Locate the cell with the specified text and output its (x, y) center coordinate. 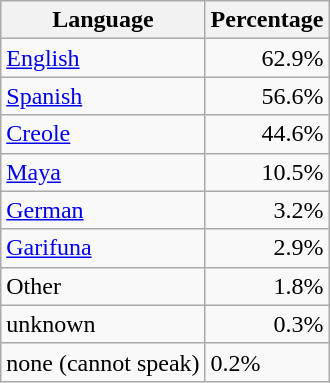
44.6% (267, 134)
German (103, 210)
Language (103, 20)
unknown (103, 324)
0.3% (267, 324)
none (cannot speak) (103, 362)
1.8% (267, 286)
10.5% (267, 172)
Maya (103, 172)
2.9% (267, 248)
English (103, 58)
0.2% (267, 362)
Creole (103, 134)
62.9% (267, 58)
Other (103, 286)
56.6% (267, 96)
Garifuna (103, 248)
3.2% (267, 210)
Spanish (103, 96)
Percentage (267, 20)
